Identify which cell holds the provided text, then report its (x, y) central coordinate. 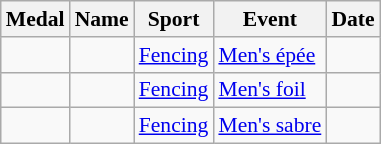
Men's épée (270, 55)
Men's sabre (270, 126)
Event (270, 19)
Medal (36, 19)
Sport (174, 19)
Men's foil (270, 90)
Date (352, 19)
Name (102, 19)
